Capture the cell that displays the provided text and extract its [X, Y] central coordinate. 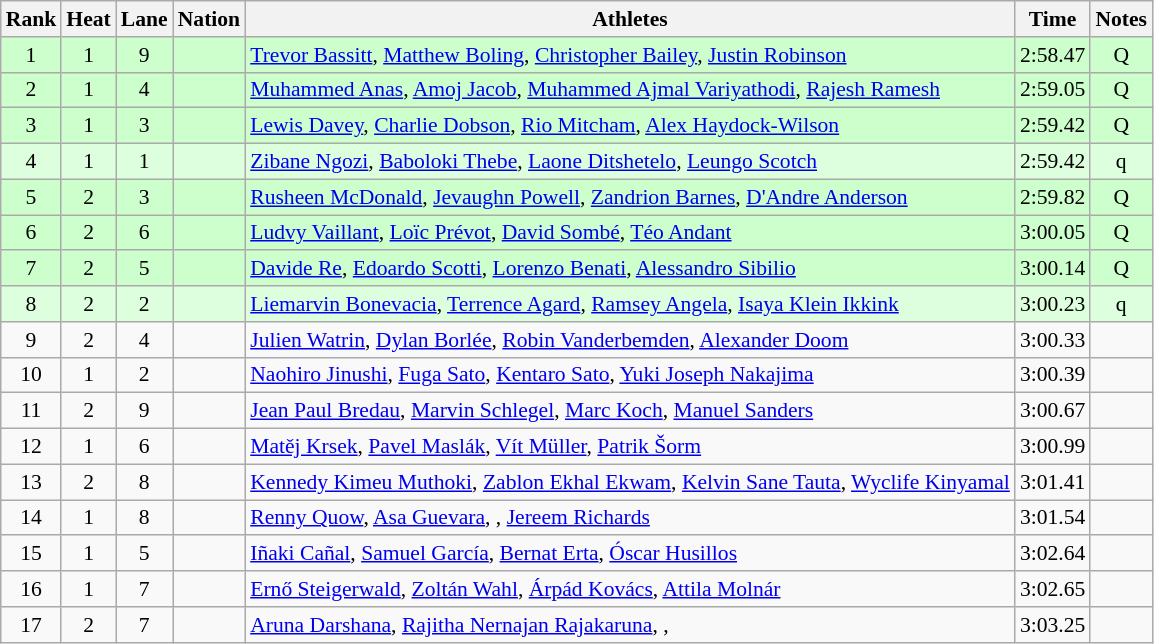
3:00.99 [1052, 447]
Davide Re, Edoardo Scotti, Lorenzo Benati, Alessandro Sibilio [630, 269]
3:00.67 [1052, 411]
Renny Quow, Asa Guevara, , Jereem Richards [630, 518]
Iñaki Cañal, Samuel García, Bernat Erta, Óscar Husillos [630, 554]
Ludvy Vaillant, Loïc Prévot, David Sombé, Téo Andant [630, 233]
10 [32, 375]
Heat [88, 19]
Ernő Steigerwald, Zoltán Wahl, Árpád Kovács, Attila Molnár [630, 589]
Matěj Krsek, Pavel Maslák, Vít Müller, Patrik Šorm [630, 447]
12 [32, 447]
14 [32, 518]
3:01.54 [1052, 518]
2:58.47 [1052, 55]
3:00.05 [1052, 233]
Kennedy Kimeu Muthoki, Zablon Ekhal Ekwam, Kelvin Sane Tauta, Wyclife Kinyamal [630, 482]
3:00.39 [1052, 375]
Muhammed Anas, Amoj Jacob, Muhammed Ajmal Variyathodi, Rajesh Ramesh [630, 90]
2:59.82 [1052, 197]
3:02.64 [1052, 554]
Lane [144, 19]
3:01.41 [1052, 482]
Zibane Ngozi, Baboloki Thebe, Laone Ditshetelo, Leungo Scotch [630, 162]
Julien Watrin, Dylan Borlée, Robin Vanderbemden, Alexander Doom [630, 340]
3:00.14 [1052, 269]
Rank [32, 19]
Time [1052, 19]
2:59.05 [1052, 90]
Trevor Bassitt, Matthew Boling, Christopher Bailey, Justin Robinson [630, 55]
Jean Paul Bredau, Marvin Schlegel, Marc Koch, Manuel Sanders [630, 411]
Notes [1121, 19]
3:02.65 [1052, 589]
Aruna Darshana, Rajitha Nernajan Rajakaruna, , [630, 625]
13 [32, 482]
3:00.23 [1052, 304]
Lewis Davey, Charlie Dobson, Rio Mitcham, Alex Haydock-Wilson [630, 126]
3:00.33 [1052, 340]
Athletes [630, 19]
Naohiro Jinushi, Fuga Sato, Kentaro Sato, Yuki Joseph Nakajima [630, 375]
3:03.25 [1052, 625]
Liemarvin Bonevacia, Terrence Agard, Ramsey Angela, Isaya Klein Ikkink [630, 304]
16 [32, 589]
11 [32, 411]
Rusheen McDonald, Jevaughn Powell, Zandrion Barnes, D'Andre Anderson [630, 197]
17 [32, 625]
Nation [209, 19]
15 [32, 554]
